Locate the cell with the specified text and output its [x, y] center coordinate. 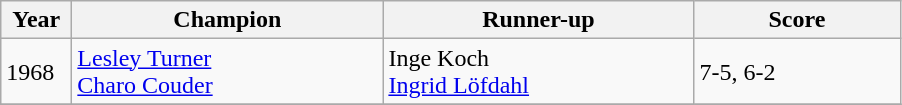
Score [797, 20]
Champion [228, 20]
Inge Koch Ingrid Löfdahl [538, 72]
Lesley Turner Charo Couder [228, 72]
Year [36, 20]
1968 [36, 72]
7-5, 6-2 [797, 72]
Runner-up [538, 20]
